Identify which cell holds the provided text, then report its [X, Y] central coordinate. 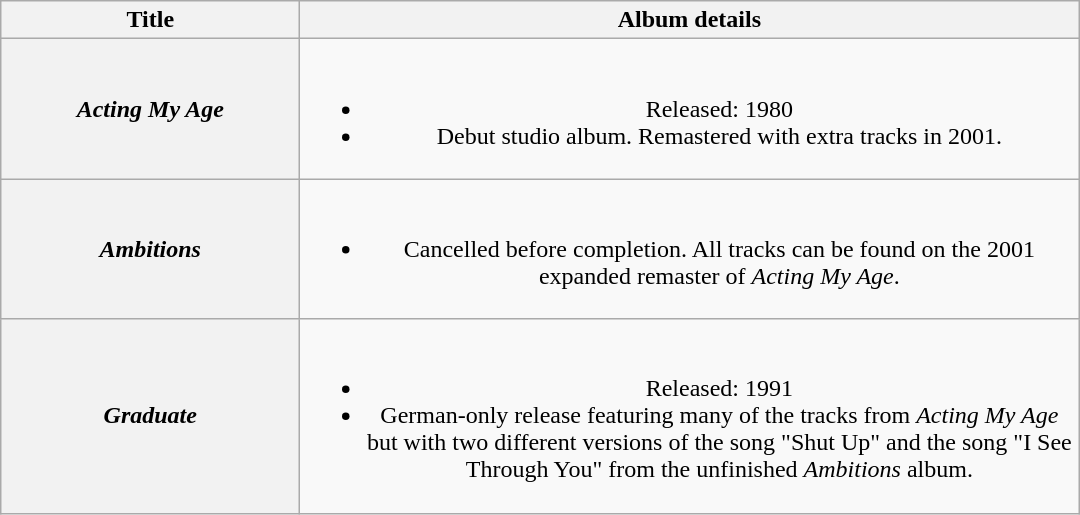
Acting My Age [150, 109]
Released: 1980Debut studio album. Remastered with extra tracks in 2001. [690, 109]
Album details [690, 20]
Cancelled before completion. All tracks can be found on the 2001 expanded remaster of Acting My Age. [690, 249]
Ambitions [150, 249]
Graduate [150, 416]
Title [150, 20]
